Provide the (x, y) coordinate of the cell's center where the given text is located.  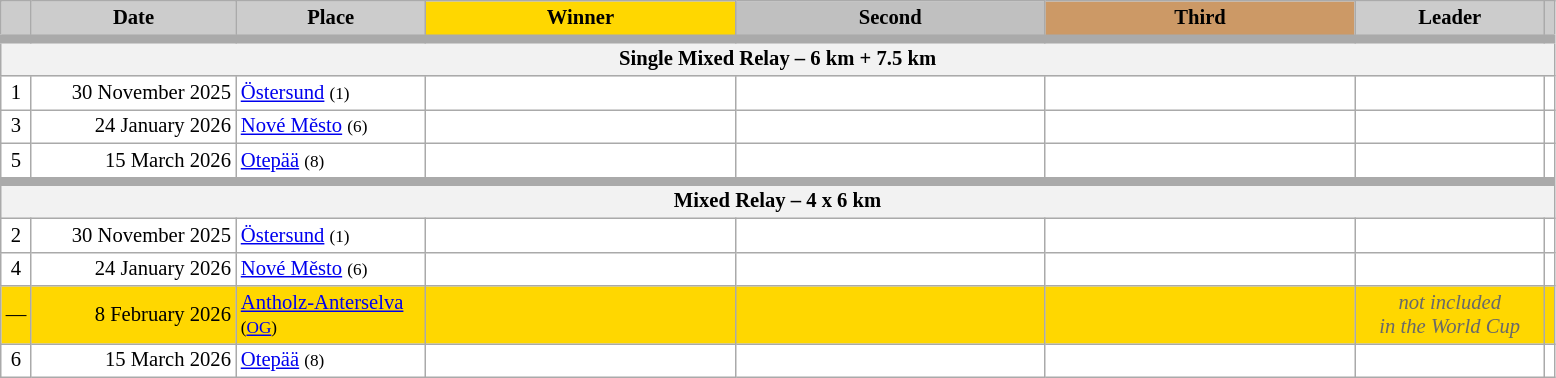
8 February 2026 (134, 315)
not includedin the World Cup (1450, 315)
4 (16, 269)
Single Mixed Relay – 6 km + 7.5 km (778, 57)
3 (16, 126)
1 (16, 93)
Antholz-Anterselva (OG) (331, 315)
Leader (1450, 19)
Place (331, 19)
2 (16, 235)
Third (1200, 19)
Date (134, 19)
Winner (581, 19)
5 (16, 162)
— (16, 315)
Second (890, 19)
Mixed Relay – 4 x 6 km (778, 199)
6 (16, 360)
